Return [x, y] of the center of cell containing provided text 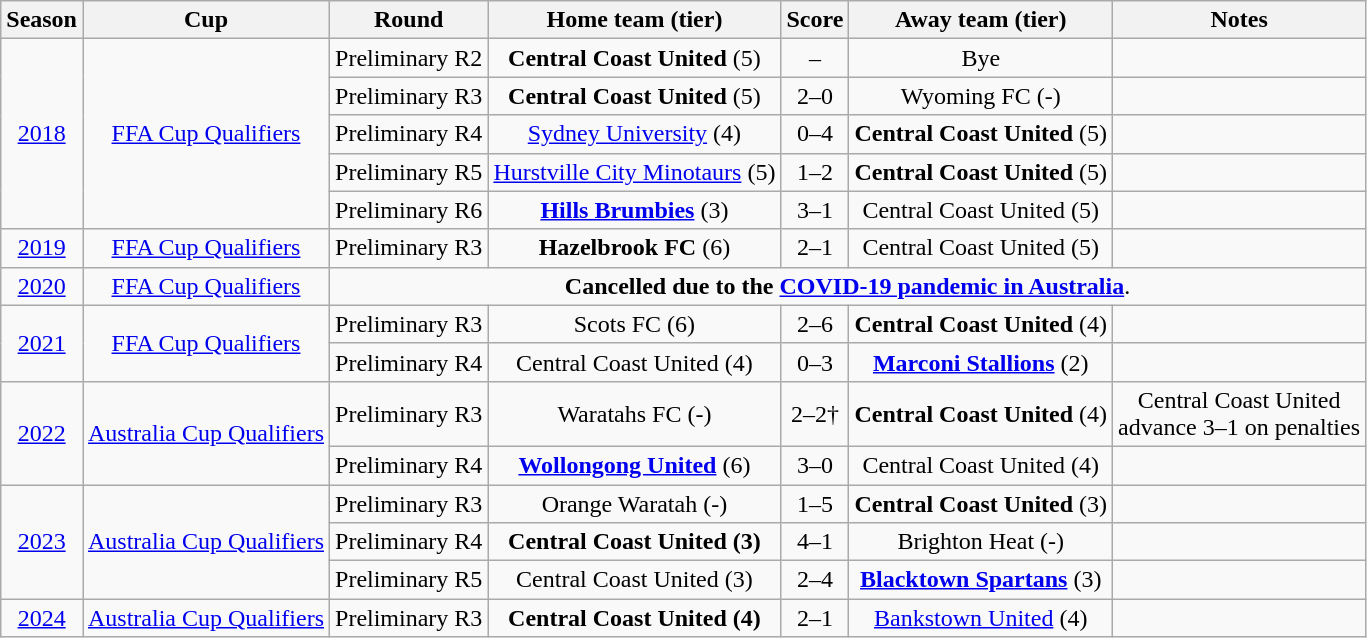
Marconi Stallions (2) [981, 362]
Notes [1240, 20]
3–1 [815, 210]
Brighton Heat (-) [981, 542]
0–3 [815, 362]
2–6 [815, 324]
Hazelbrook FC (6) [634, 248]
Preliminary R6 [409, 210]
Scots FC (6) [634, 324]
0–4 [815, 134]
2024 [42, 618]
2018 [42, 134]
2–0 [815, 96]
Round [409, 20]
Preliminary R2 [409, 58]
2022 [42, 432]
2020 [42, 286]
– [815, 58]
Blacktown Spartans (3) [981, 580]
Sydney University (4) [634, 134]
Score [815, 20]
Hurstville City Minotaurs (5) [634, 172]
2021 [42, 343]
1–5 [815, 503]
2019 [42, 248]
4–1 [815, 542]
Wyoming FC (-) [981, 96]
Waratahs FC (-) [634, 414]
Hills Brumbies (3) [634, 210]
Home team (tier) [634, 20]
Cup [206, 20]
Cancelled due to the COVID-19 pandemic in Australia. [848, 286]
Bye [981, 58]
Wollongong United (6) [634, 465]
Season [42, 20]
3–0 [815, 465]
Bankstown United (4) [981, 618]
2–2† [815, 414]
Central Coast United advance 3–1 on penalties [1240, 414]
2–4 [815, 580]
2023 [42, 541]
Away team (tier) [981, 20]
Orange Waratah (-) [634, 503]
1–2 [815, 172]
